Output the [X, Y] coordinate of the center of the cell containing the given text.  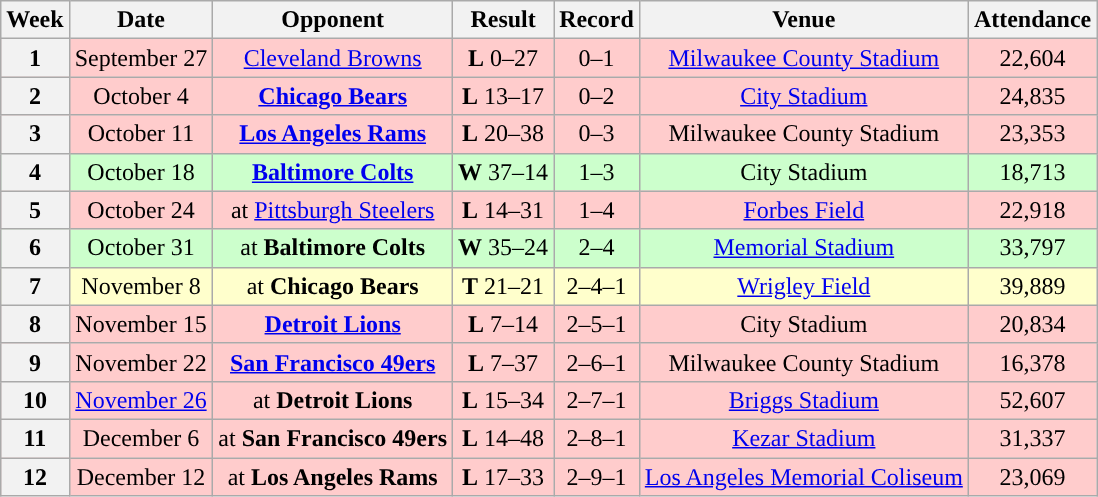
Baltimore Colts [333, 172]
9 [35, 362]
Opponent [333, 20]
Forbes Field [804, 210]
October 4 [141, 96]
San Francisco 49ers [333, 362]
L 14–48 [504, 438]
8 [35, 324]
L 17–33 [504, 477]
1–4 [597, 210]
October 11 [141, 134]
0–3 [597, 134]
November 22 [141, 362]
November 26 [141, 400]
11 [35, 438]
7 [35, 286]
0–1 [597, 58]
at Chicago Bears [333, 286]
W 37–14 [504, 172]
L 13–17 [504, 96]
33,797 [1032, 248]
22,918 [1032, 210]
5 [35, 210]
L 15–34 [504, 400]
2 [35, 96]
at Los Angeles Rams [333, 477]
0–2 [597, 96]
Los Angeles Memorial Coliseum [804, 477]
at San Francisco 49ers [333, 438]
L 7–14 [504, 324]
November 15 [141, 324]
at Pittsburgh Steelers [333, 210]
2–4–1 [597, 286]
Attendance [1032, 20]
3 [35, 134]
Memorial Stadium [804, 248]
Cleveland Browns [333, 58]
Briggs Stadium [804, 400]
20,834 [1032, 324]
Week [35, 20]
Chicago Bears [333, 96]
39,889 [1032, 286]
December 6 [141, 438]
2–6–1 [597, 362]
Kezar Stadium [804, 438]
L 7–37 [504, 362]
10 [35, 400]
October 24 [141, 210]
12 [35, 477]
23,353 [1032, 134]
Date [141, 20]
at Detroit Lions [333, 400]
L 14–31 [504, 210]
2–7–1 [597, 400]
Detroit Lions [333, 324]
1–3 [597, 172]
Los Angeles Rams [333, 134]
November 8 [141, 286]
22,604 [1032, 58]
2–9–1 [597, 477]
18,713 [1032, 172]
December 12 [141, 477]
6 [35, 248]
W 35–24 [504, 248]
October 31 [141, 248]
at Baltimore Colts [333, 248]
T 21–21 [504, 286]
23,069 [1032, 477]
Record [597, 20]
Result [504, 20]
31,337 [1032, 438]
L 20–38 [504, 134]
Wrigley Field [804, 286]
16,378 [1032, 362]
L 0–27 [504, 58]
2–8–1 [597, 438]
52,607 [1032, 400]
October 18 [141, 172]
2–4 [597, 248]
September 27 [141, 58]
1 [35, 58]
Venue [804, 20]
4 [35, 172]
24,835 [1032, 96]
2–5–1 [597, 324]
